Find where the given text appears and provide that cell's center as [x, y] coordinate. 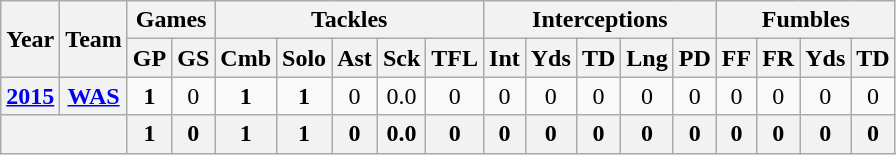
Solo [304, 58]
Ast [355, 58]
Sck [401, 58]
TFL [455, 58]
Games [170, 20]
Interceptions [600, 20]
FR [778, 58]
GP [149, 58]
Tackles [350, 20]
WAS [94, 96]
Int [505, 58]
Cmb [246, 58]
Fumbles [806, 20]
2015 [30, 96]
FF [736, 58]
Year [30, 39]
GS [194, 58]
PD [694, 58]
Lng [647, 58]
Team [94, 39]
